Pinpoint the cell where the given text exists, returning its (X, Y) midpoint coordinate. 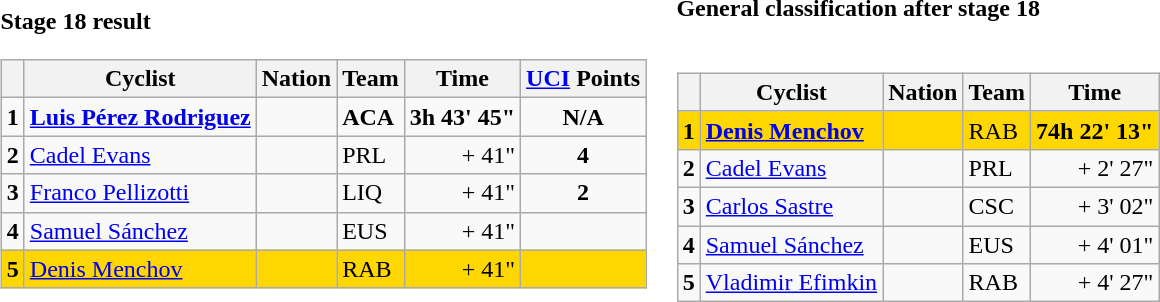
LIQ (371, 193)
CSC (997, 206)
Luis Pérez Rodriguez (140, 117)
+ 4' 27" (1095, 283)
3h 43' 45" (462, 117)
Vladimir Efimkin (791, 283)
ACA (371, 117)
UCI Points (584, 79)
Franco Pellizotti (140, 193)
+ 4' 01" (1095, 245)
+ 2' 27" (1095, 168)
N/A (584, 117)
+ 3' 02" (1095, 206)
Carlos Sastre (791, 206)
74h 22' 13" (1095, 130)
